For the text-containing cell, return its midpoint in [X, Y] coordinate format. 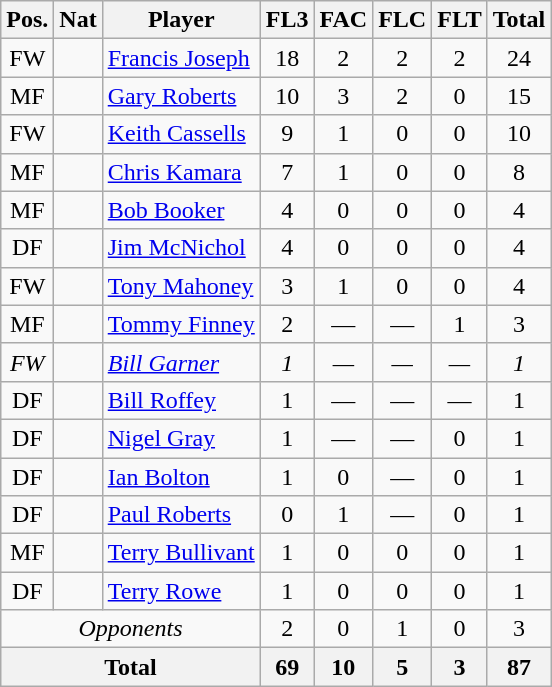
8 [519, 172]
Terry Bullivant [181, 553]
Keith Cassells [181, 134]
15 [519, 96]
9 [287, 134]
Nat [78, 20]
Tommy Finney [181, 324]
FAC [344, 20]
24 [519, 58]
5 [402, 667]
Terry Rowe [181, 591]
Nigel Gray [181, 438]
Bill Garner [181, 362]
Gary Roberts [181, 96]
Player [181, 20]
Tony Mahoney [181, 286]
18 [287, 58]
FL3 [287, 20]
87 [519, 667]
Ian Bolton [181, 477]
Paul Roberts [181, 515]
Opponents [131, 629]
7 [287, 172]
Bob Booker [181, 210]
FLC [402, 20]
Francis Joseph [181, 58]
69 [287, 667]
Pos. [28, 20]
Chris Kamara [181, 172]
Jim McNichol [181, 248]
Bill Roffey [181, 400]
FLT [460, 20]
